Search for the cell housing the specified text and yield its (x, y) center coordinate. 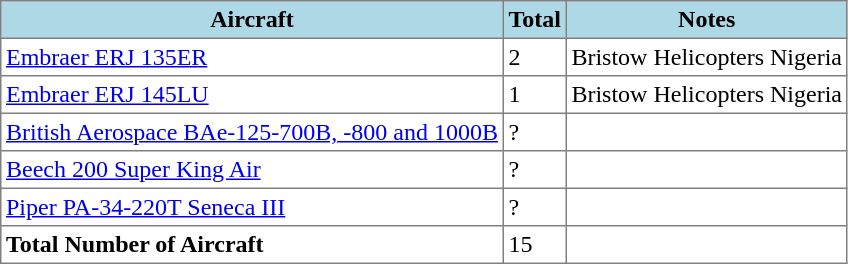
2 (534, 57)
Aircraft (252, 20)
Piper PA-34-220T Seneca III (252, 207)
Beech 200 Super King Air (252, 170)
Embraer ERJ 135ER (252, 57)
Total Number of Aircraft (252, 245)
Total (534, 20)
15 (534, 245)
1 (534, 95)
Embraer ERJ 145LU (252, 95)
Notes (706, 20)
British Aerospace BAe-125-700B, -800 and 1000B (252, 132)
